From the cell containing the given text, extract its center point as [X, Y] coordinate. 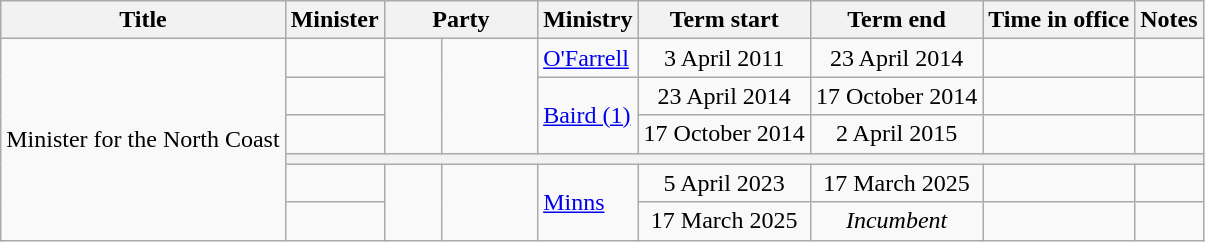
Baird (1) [588, 115]
Notes [1169, 20]
O'Farrell [588, 58]
Title [143, 20]
2 April 2015 [896, 134]
Minister [334, 20]
Ministry [588, 20]
Time in office [1059, 20]
Minister for the North Coast [143, 140]
Incumbent [896, 221]
Term end [896, 20]
5 April 2023 [724, 183]
Term start [724, 20]
Party [460, 20]
3 April 2011 [724, 58]
Minns [588, 202]
